Provide the [X, Y] coordinate of the cell's center where the given text is located.  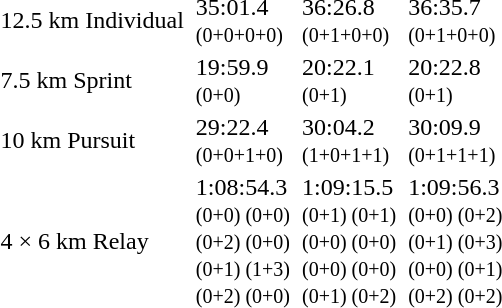
30:04.2(1+0+1+1) [348, 140]
29:22.4(0+0+1+0) [242, 140]
20:22.1(0+1) [348, 80]
19:59.9(0+0) [242, 80]
